Provide the [x, y] coordinate of the cell's center where the given text is located.  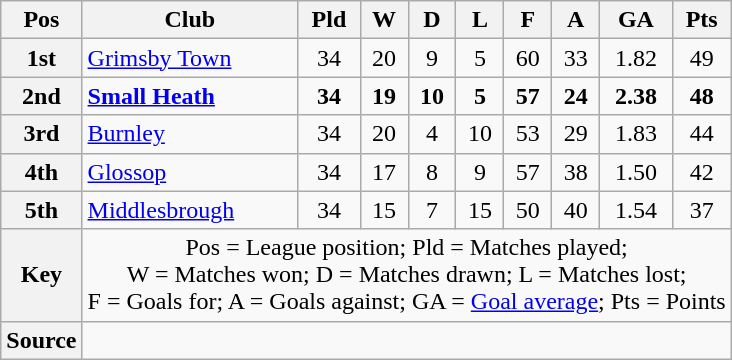
1.50 [636, 172]
33 [576, 58]
42 [702, 172]
29 [576, 134]
L [480, 20]
49 [702, 58]
A [576, 20]
40 [576, 210]
Source [42, 340]
GA [636, 20]
3rd [42, 134]
53 [528, 134]
50 [528, 210]
17 [384, 172]
37 [702, 210]
44 [702, 134]
1.83 [636, 134]
60 [528, 58]
7 [432, 210]
Glossop [190, 172]
19 [384, 96]
4 [432, 134]
Pld [330, 20]
2nd [42, 96]
Key [42, 275]
Middlesbrough [190, 210]
24 [576, 96]
4th [42, 172]
Club [190, 20]
D [432, 20]
Burnley [190, 134]
Pts [702, 20]
1.82 [636, 58]
1st [42, 58]
Small Heath [190, 96]
2.38 [636, 96]
Pos [42, 20]
Grimsby Town [190, 58]
38 [576, 172]
W [384, 20]
8 [432, 172]
1.54 [636, 210]
5th [42, 210]
F [528, 20]
48 [702, 96]
